Search for the cell housing the specified text and yield its [X, Y] center coordinate. 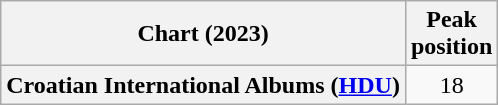
Chart (2023) [204, 34]
18 [451, 85]
Croatian International Albums (HDU) [204, 85]
Peakposition [451, 34]
